For the text-containing cell, return its midpoint in [X, Y] coordinate format. 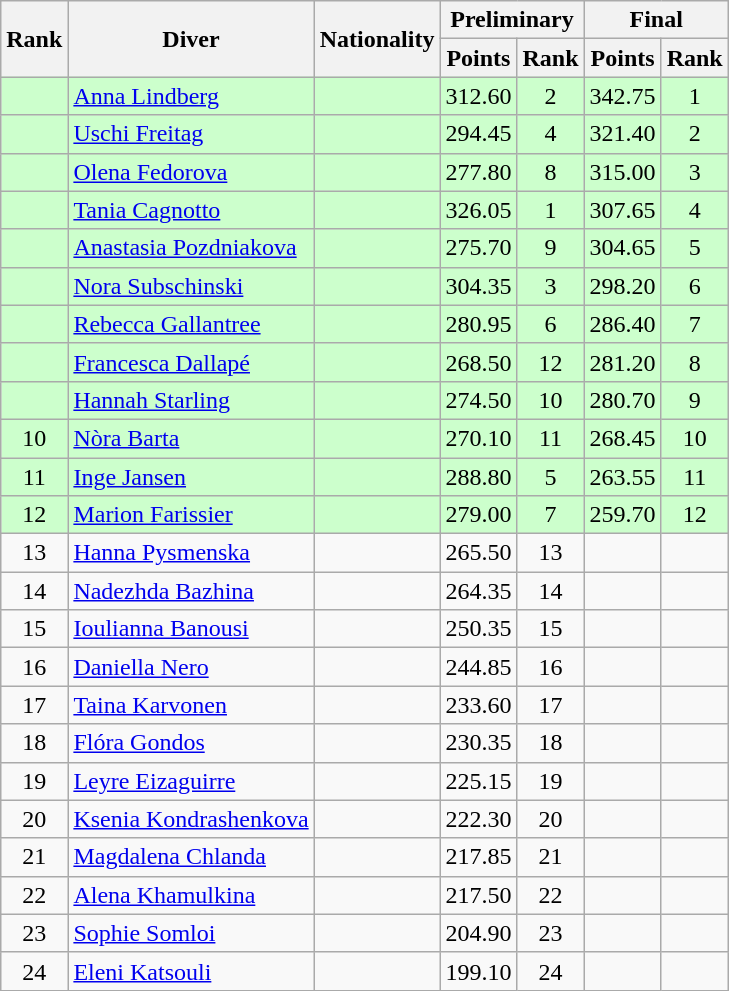
Olena Fedorova [191, 172]
225.15 [478, 781]
342.75 [622, 96]
250.35 [478, 629]
Inge Jansen [191, 477]
Hannah Starling [191, 400]
Magdalena Chlanda [191, 857]
280.70 [622, 400]
Nora Subschinski [191, 286]
217.50 [478, 895]
321.40 [622, 134]
Final [656, 20]
281.20 [622, 362]
315.00 [622, 172]
Francesca Dallapé [191, 362]
Taina Karvonen [191, 705]
Daniella Nero [191, 667]
304.65 [622, 248]
268.45 [622, 438]
Sophie Somloi [191, 933]
Nationality [377, 39]
Preliminary [512, 20]
279.00 [478, 515]
312.60 [478, 96]
204.90 [478, 933]
222.30 [478, 819]
217.85 [478, 857]
Rebecca Gallantree [191, 324]
Nadezhda Bazhina [191, 591]
Alena Khamulkina [191, 895]
277.80 [478, 172]
326.05 [478, 210]
270.10 [478, 438]
268.50 [478, 362]
259.70 [622, 515]
Marion Farissier [191, 515]
Nòra Barta [191, 438]
304.35 [478, 286]
274.50 [478, 400]
Eleni Katsouli [191, 971]
199.10 [478, 971]
Flóra Gondos [191, 743]
233.60 [478, 705]
Anna Lindberg [191, 96]
307.65 [622, 210]
230.35 [478, 743]
244.85 [478, 667]
Hanna Pysmenska [191, 553]
Leyre Eizaguirre [191, 781]
Uschi Freitag [191, 134]
Diver [191, 39]
263.55 [622, 477]
275.70 [478, 248]
Ksenia Kondrashenkova [191, 819]
265.50 [478, 553]
294.45 [478, 134]
264.35 [478, 591]
298.20 [622, 286]
Ioulianna Banousi [191, 629]
288.80 [478, 477]
280.95 [478, 324]
Anastasia Pozdniakova [191, 248]
Tania Cagnotto [191, 210]
286.40 [622, 324]
